Determine the (X, Y) coordinate at the center of the cell enclosing the given text.  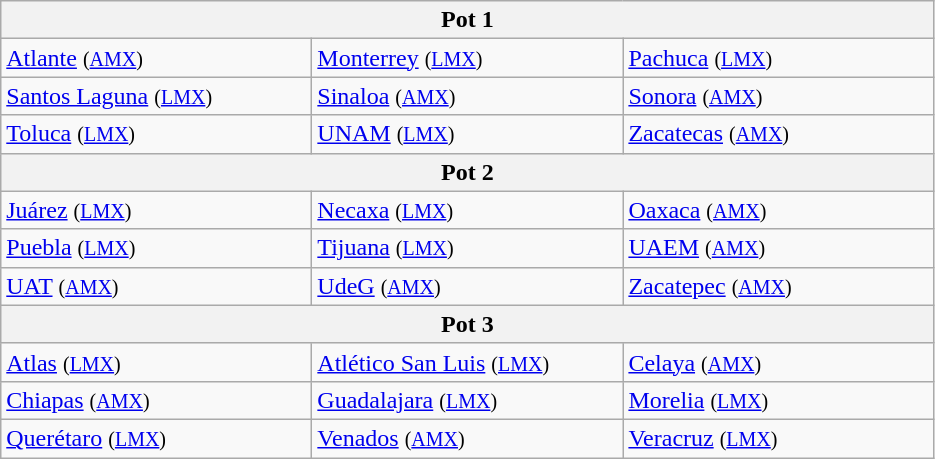
Atlante (AMX) (156, 58)
Pot 2 (468, 172)
UdeG (AMX) (468, 286)
UNAM (LMX) (468, 134)
Oaxaca (AMX) (778, 210)
Juárez (LMX) (156, 210)
Morelia (LMX) (778, 400)
UAEM (AMX) (778, 248)
Necaxa (LMX) (468, 210)
Chiapas (AMX) (156, 400)
Tijuana (LMX) (468, 248)
Sonora (AMX) (778, 96)
Atlas (LMX) (156, 362)
Guadalajara (LMX) (468, 400)
Pachuca (LMX) (778, 58)
UAT (AMX) (156, 286)
Pot 1 (468, 20)
Puebla (LMX) (156, 248)
Monterrey (LMX) (468, 58)
Celaya (AMX) (778, 362)
Querétaro (LMX) (156, 438)
Venados (AMX) (468, 438)
Santos Laguna (LMX) (156, 96)
Toluca (LMX) (156, 134)
Veracruz (LMX) (778, 438)
Atlético San Luis (LMX) (468, 362)
Sinaloa (AMX) (468, 96)
Pot 3 (468, 324)
Zacatecas (AMX) (778, 134)
Zacatepec (AMX) (778, 286)
